Determine the (x, y) coordinate at the center of the cell enclosing the given text.  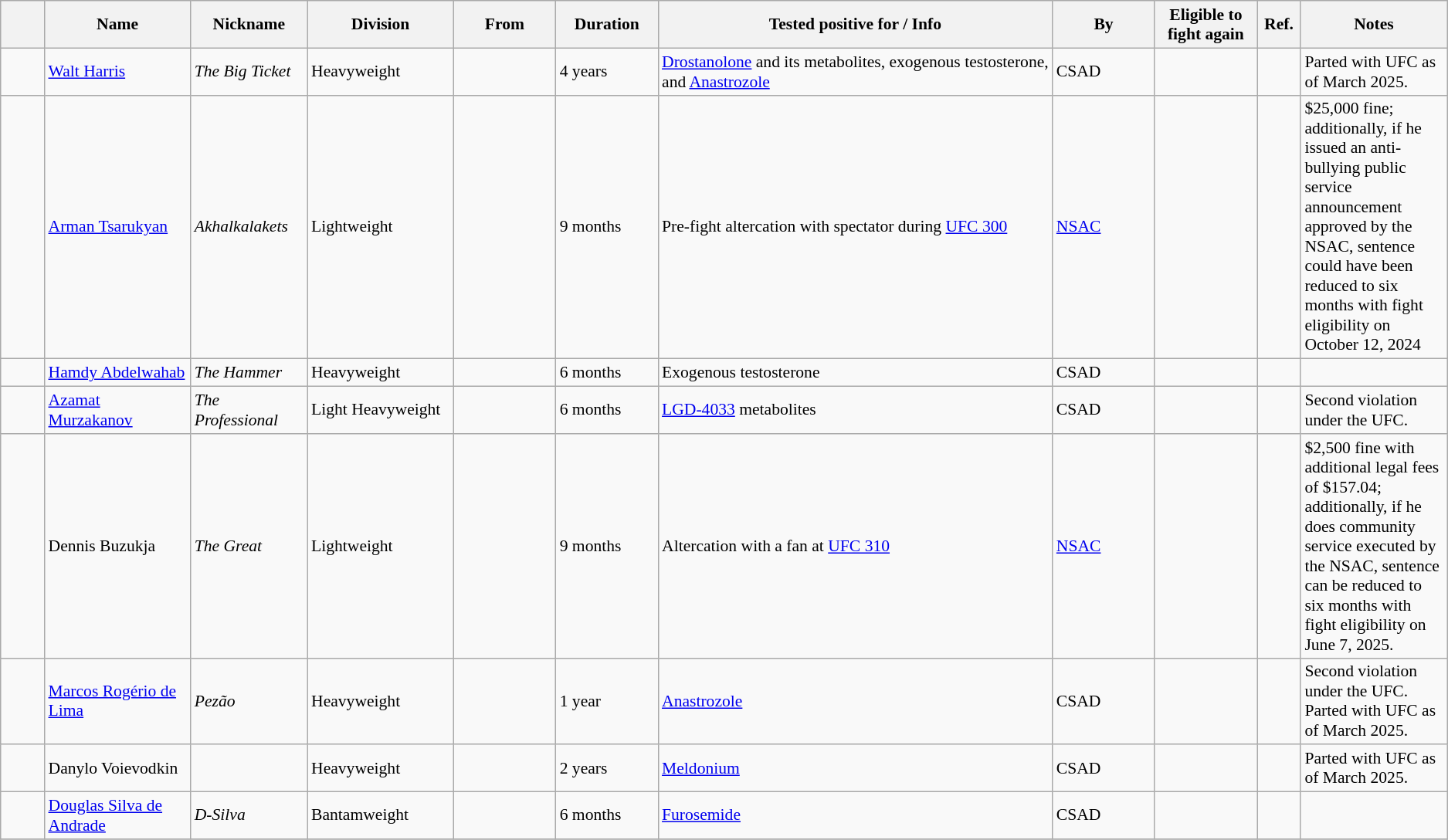
Meldonium (856, 769)
Exogenous testosterone (856, 373)
Douglas Silva de Andrade (117, 815)
2 years (607, 769)
Hamdy Abdelwahab (117, 373)
The Professional (249, 411)
Second violation under the UFC. (1373, 411)
Duration (607, 25)
Second violation under the UFC. Parted with UFC as of March 2025. (1373, 701)
Anastrozole (856, 701)
By (1104, 25)
Furosemide (856, 815)
The Big Ticket (249, 71)
Altercation with a fan at UFC 310 (856, 547)
Danylo Voievodkin (117, 769)
D-Silva (249, 815)
The Great (249, 547)
The Hammer (249, 373)
Tested positive for / Info (856, 25)
Marcos Rogério de Lima (117, 701)
Drostanolone and its metabolites, exogenous testosterone, and Anastrozole (856, 71)
Walt Harris (117, 71)
Ref. (1279, 25)
Notes (1373, 25)
Name (117, 25)
Pre-fight altercation with spectator during UFC 300 (856, 227)
Arman Tsarukyan (117, 227)
Light Heavyweight (380, 411)
From (504, 25)
4 years (607, 71)
Pezão (249, 701)
Eligible to fight again (1206, 25)
Azamat Murzakanov (117, 411)
Division (380, 25)
Nickname (249, 25)
LGD-4033 metabolites (856, 411)
1 year (607, 701)
Dennis Buzukja (117, 547)
Akhalkalakets (249, 227)
Bantamweight (380, 815)
